Identify which cell holds the provided text, then report its [x, y] central coordinate. 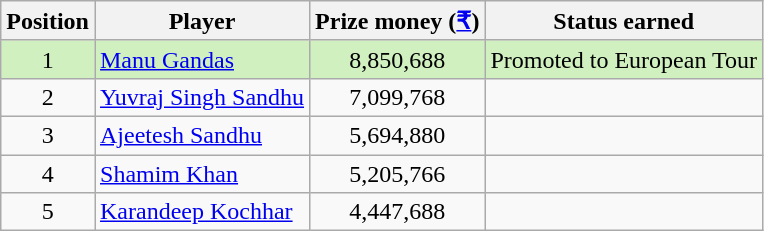
5 [48, 212]
5,694,880 [398, 135]
4 [48, 173]
1 [48, 59]
5,205,766 [398, 173]
Prize money (₹) [398, 21]
Ajeetesh Sandhu [202, 135]
Manu Gandas [202, 59]
Shamim Khan [202, 173]
Yuvraj Singh Sandhu [202, 97]
4,447,688 [398, 212]
3 [48, 135]
Karandeep Kochhar [202, 212]
Status earned [624, 21]
7,099,768 [398, 97]
Position [48, 21]
Promoted to European Tour [624, 59]
Player [202, 21]
8,850,688 [398, 59]
2 [48, 97]
